Scan for the cell matching the given text and deliver its (X, Y) coordinate at center. 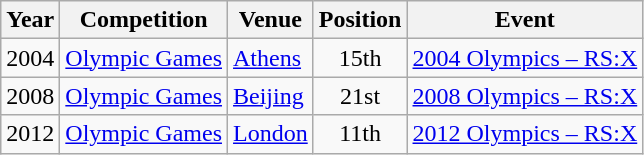
Year (30, 20)
Beijing (271, 96)
15th (360, 58)
2012 Olympics – RS:X (525, 134)
Event (525, 20)
21st (360, 96)
2008 (30, 96)
2012 (30, 134)
London (271, 134)
Position (360, 20)
2008 Olympics – RS:X (525, 96)
11th (360, 134)
Competition (144, 20)
Venue (271, 20)
Athens (271, 58)
2004 (30, 58)
2004 Olympics – RS:X (525, 58)
